Extract the [x, y] coordinate from the center of the cell holding the provided text.  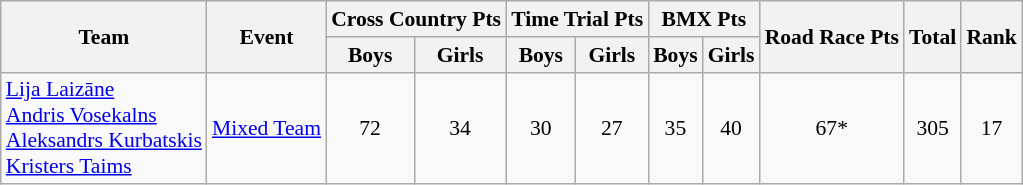
Event [266, 36]
Road Race Pts [832, 36]
Team [104, 36]
30 [540, 128]
Cross Country Pts [416, 19]
BMX Pts [704, 19]
40 [732, 128]
Lija LaizāneAndris VosekalnsAleksandrs KurbatskisKristers Taims [104, 128]
35 [676, 128]
305 [932, 128]
Rank [992, 36]
72 [370, 128]
27 [612, 128]
Mixed Team [266, 128]
Time Trial Pts [577, 19]
34 [460, 128]
Total [932, 36]
67* [832, 128]
17 [992, 128]
